Pinpoint the cell where the given text exists, returning its (X, Y) midpoint coordinate. 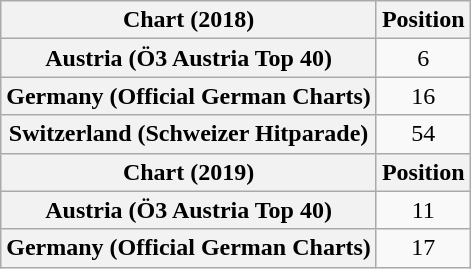
Chart (2018) (189, 20)
11 (423, 210)
17 (423, 248)
54 (423, 134)
6 (423, 58)
Chart (2019) (189, 172)
Switzerland (Schweizer Hitparade) (189, 134)
16 (423, 96)
